From the cell containing the given text, extract its center point as (X, Y) coordinate. 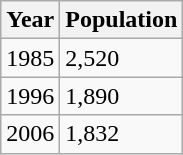
1,890 (122, 96)
1996 (30, 96)
Year (30, 20)
1,832 (122, 134)
Population (122, 20)
2,520 (122, 58)
2006 (30, 134)
1985 (30, 58)
